Return the [X, Y] coordinate for the center point of the cell that contains the specified text.  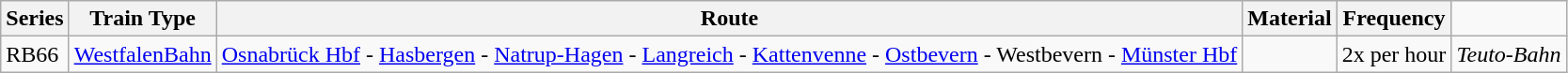
2x per hour [1394, 54]
RB66 [35, 54]
Osnabrück Hbf - Hasbergen - Natrup-Hagen - Langreich - Kattenvenne - Ostbevern - Westbevern - Münster Hbf [730, 54]
WestfalenBahn [143, 54]
Train Type [143, 19]
Teuto-Bahn [1509, 54]
Series [35, 19]
Route [730, 19]
Material [1290, 19]
Frequency [1394, 19]
